Capture the cell that displays the provided text and extract its [X, Y] central coordinate. 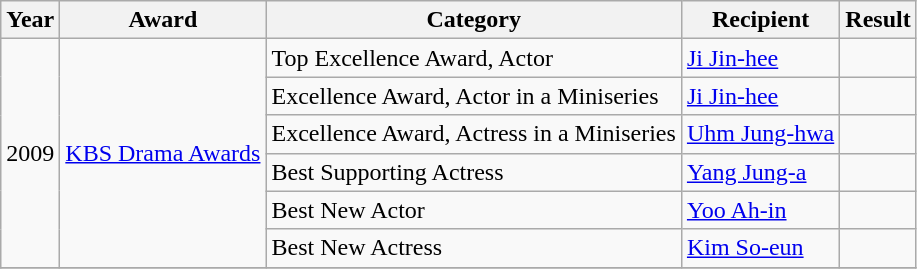
Kim So-eun [760, 248]
Best Supporting Actress [474, 172]
Yoo Ah-in [760, 210]
Award [163, 20]
Excellence Award, Actor in a Miniseries [474, 96]
Yang Jung-a [760, 172]
Recipient [760, 20]
Best New Actress [474, 248]
Best New Actor [474, 210]
Top Excellence Award, Actor [474, 58]
Result [878, 20]
Uhm Jung-hwa [760, 134]
KBS Drama Awards [163, 153]
2009 [30, 153]
Excellence Award, Actress in a Miniseries [474, 134]
Year [30, 20]
Category [474, 20]
